Scan for the cell matching the given text and deliver its [X, Y] coordinate at center. 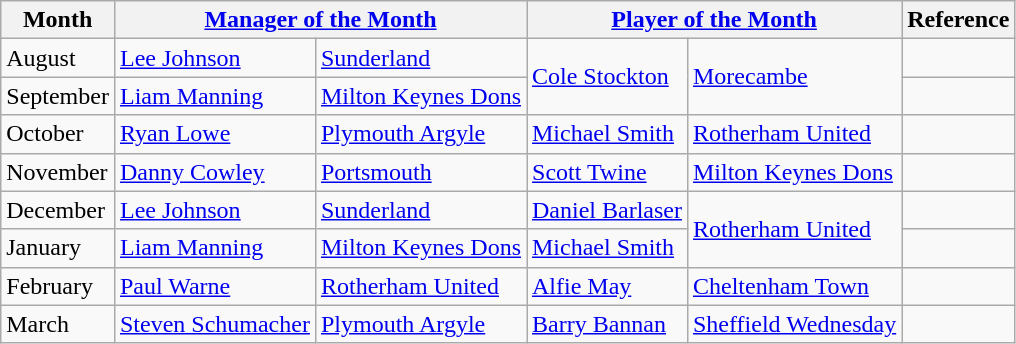
Player of the Month [714, 20]
Scott Twine [606, 172]
Danny Cowley [214, 172]
February [58, 286]
October [58, 134]
Portsmouth [420, 172]
Daniel Barlaser [606, 210]
Manager of the Month [320, 20]
November [58, 172]
Cole Stockton [606, 77]
March [58, 324]
January [58, 248]
Steven Schumacher [214, 324]
December [58, 210]
Paul Warne [214, 286]
Month [58, 20]
Reference [958, 20]
Alfie May [606, 286]
Sheffield Wednesday [794, 324]
Morecambe [794, 77]
August [58, 58]
Cheltenham Town [794, 286]
September [58, 96]
Ryan Lowe [214, 134]
Barry Bannan [606, 324]
